Provide the (X, Y) coordinate of the cell's center where the given text is located.  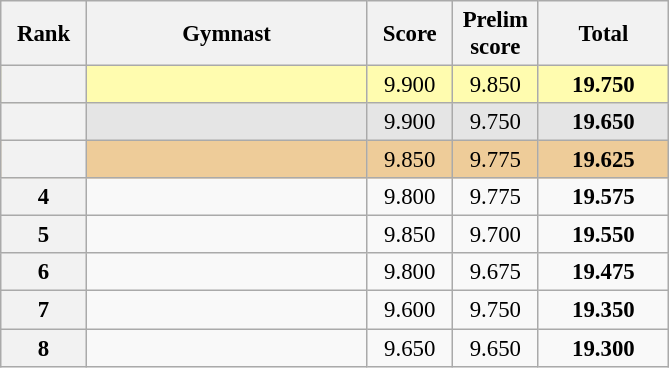
19.625 (604, 160)
Rank (44, 34)
5 (44, 235)
19.650 (604, 122)
9.675 (496, 273)
19.300 (604, 348)
9.600 (410, 310)
9.700 (496, 235)
Score (410, 34)
8 (44, 348)
Prelim score (496, 34)
7 (44, 310)
Gymnast (226, 34)
19.475 (604, 273)
19.550 (604, 235)
4 (44, 197)
19.750 (604, 85)
Total (604, 34)
19.350 (604, 310)
6 (44, 273)
19.575 (604, 197)
